Extract the [X, Y] coordinate from the center of the cell holding the provided text.  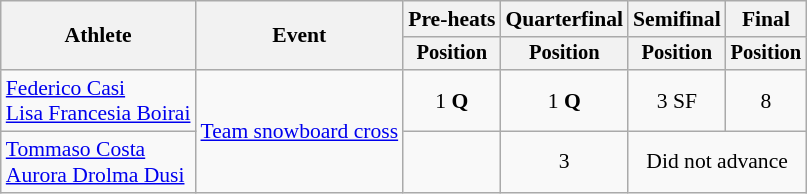
Final [766, 19]
Athlete [98, 36]
Team snowboard cross [300, 131]
Semifinal [677, 19]
Quarterfinal [564, 19]
3 SF [677, 100]
Pre-heats [452, 19]
8 [766, 100]
Event [300, 36]
Tommaso CostaAurora Drolma Dusi [98, 162]
Federico CasiLisa Francesia Boirai [98, 100]
Did not advance [717, 162]
3 [564, 162]
